Extract the (x, y) coordinate from the center of the cell holding the provided text.  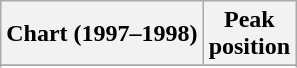
Chart (1997–1998) (102, 34)
Peakposition (249, 34)
